Return (X, Y) of the center of cell containing provided text 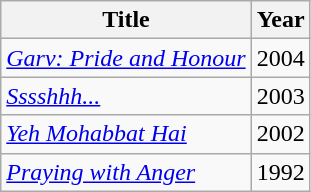
2004 (280, 58)
Year (280, 20)
2003 (280, 96)
1992 (280, 172)
Title (126, 20)
Yeh Mohabbat Hai (126, 134)
2002 (280, 134)
Sssshhh... (126, 96)
Praying with Anger (126, 172)
Garv: Pride and Honour (126, 58)
